Identify which cell holds the provided text, then report its (x, y) central coordinate. 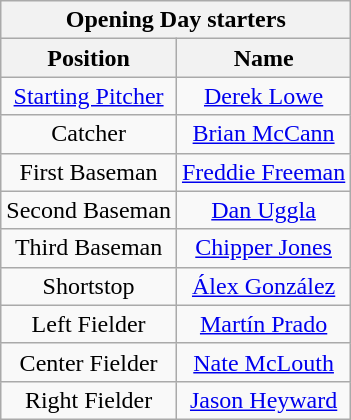
Left Fielder (89, 324)
Catcher (89, 134)
Freddie Freeman (263, 172)
Nate McLouth (263, 362)
Third Baseman (89, 248)
Shortstop (89, 286)
Right Fielder (89, 400)
First Baseman (89, 172)
Opening Day starters (176, 20)
Martín Prado (263, 324)
Dan Uggla (263, 210)
Chipper Jones (263, 248)
Second Baseman (89, 210)
Center Fielder (89, 362)
Name (263, 58)
Álex González (263, 286)
Position (89, 58)
Derek Lowe (263, 96)
Brian McCann (263, 134)
Starting Pitcher (89, 96)
Jason Heyward (263, 400)
